Return the (x, y) coordinate for the center point of the cell that contains the specified text.  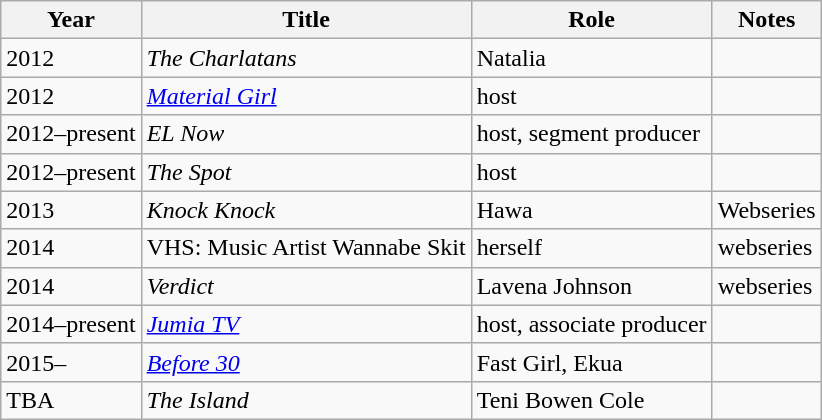
Natalia (592, 58)
Webseries (766, 210)
herself (592, 248)
The Charlatans (306, 58)
2014–present (71, 324)
The Spot (306, 172)
Before 30 (306, 362)
Teni Bowen Cole (592, 400)
Title (306, 20)
VHS: Music Artist Wannabe Skit (306, 248)
Notes (766, 20)
Fast Girl, Ekua (592, 362)
Hawa (592, 210)
host, segment producer (592, 134)
Material Girl (306, 96)
Jumia TV (306, 324)
The Island (306, 400)
EL Now (306, 134)
Knock Knock (306, 210)
2015– (71, 362)
Lavena Johnson (592, 286)
2013 (71, 210)
Role (592, 20)
host, associate producer (592, 324)
Verdict (306, 286)
Year (71, 20)
TBA (71, 400)
